Find where the given text appears and provide that cell's center as (x, y) coordinate. 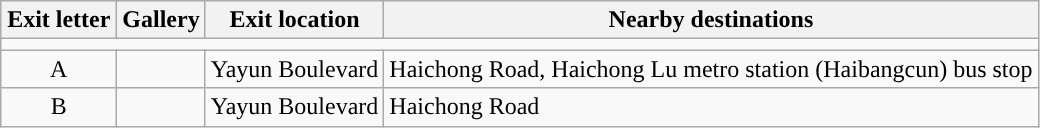
Gallery (161, 20)
Nearby destinations (711, 20)
Haichong Road, Haichong Lu metro station (Haibangcun) bus stop (711, 69)
Exit letter (59, 20)
Exit location (294, 20)
B (59, 107)
Haichong Road (711, 107)
A (59, 69)
